Capture the cell that displays the provided text and extract its [x, y] central coordinate. 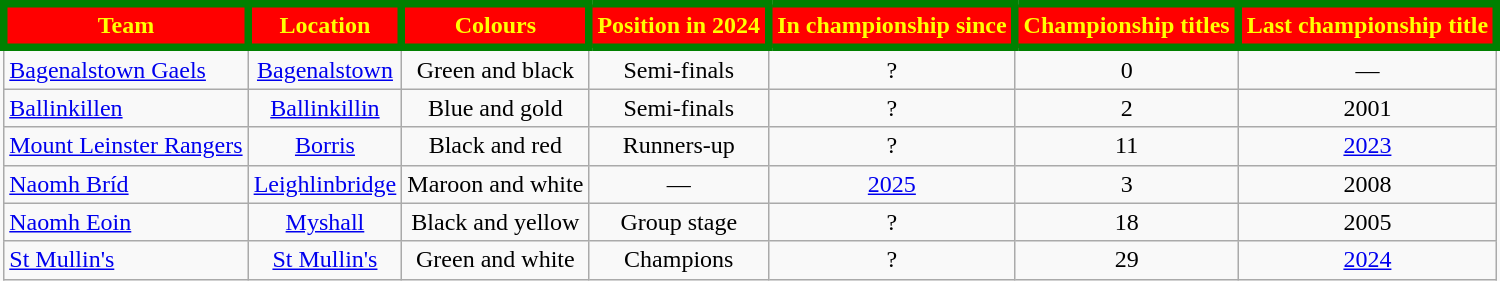
2025 [892, 184]
11 [1126, 146]
Myshall [325, 222]
Naomh Bríd [126, 184]
Group stage [679, 222]
2 [1126, 108]
Championship titles [1126, 26]
Leighlinbridge [325, 184]
2005 [1367, 222]
Last championship title [1367, 26]
Mount Leinster Rangers [126, 146]
18 [1126, 222]
3 [1126, 184]
Green and black [496, 68]
2008 [1367, 184]
Black and yellow [496, 222]
2023 [1367, 146]
Black and red [496, 146]
Blue and gold [496, 108]
Ballinkillin [325, 108]
Bagenalstown [325, 68]
Borris [325, 146]
Green and white [496, 260]
Position in 2024 [679, 26]
Naomh Eoin [126, 222]
Team [126, 26]
Ballinkillen [126, 108]
0 [1126, 68]
Champions [679, 260]
Maroon and white [496, 184]
2024 [1367, 260]
29 [1126, 260]
Location [325, 26]
In championship since [892, 26]
Runners-up [679, 146]
Bagenalstown Gaels [126, 68]
Colours [496, 26]
2001 [1367, 108]
